Identify which cell holds the provided text, then report its (x, y) central coordinate. 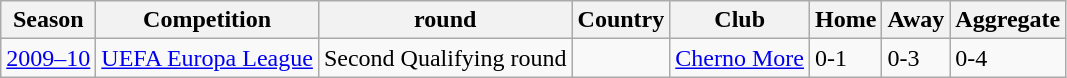
0-4 (1008, 58)
2009–10 (48, 58)
Club (740, 20)
UEFA Europa League (208, 58)
round (445, 20)
Second Qualifying round (445, 58)
Home (846, 20)
0-1 (846, 58)
Aggregate (1008, 20)
Season (48, 20)
Away (916, 20)
Cherno More (740, 58)
Country (621, 20)
Competition (208, 20)
0-3 (916, 58)
